Determine the (x, y) coordinate at the center of the cell enclosing the given text.  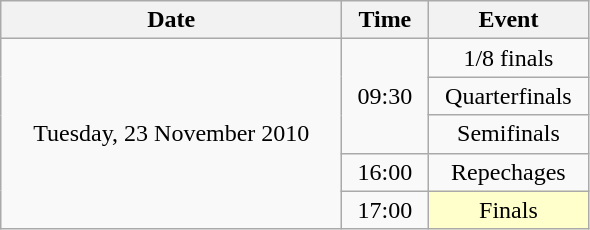
Quarterfinals (508, 96)
Semifinals (508, 134)
Time (385, 20)
Tuesday, 23 November 2010 (172, 134)
Finals (508, 210)
09:30 (385, 96)
Event (508, 20)
1/8 finals (508, 58)
16:00 (385, 172)
17:00 (385, 210)
Repechages (508, 172)
Date (172, 20)
